Search for the cell housing the specified text and yield its (X, Y) center coordinate. 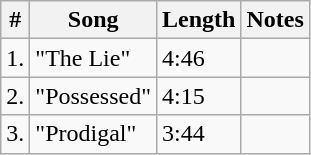
4:15 (198, 96)
3. (16, 134)
1. (16, 58)
Song (94, 20)
"Prodigal" (94, 134)
# (16, 20)
4:46 (198, 58)
"The Lie" (94, 58)
Notes (275, 20)
2. (16, 96)
"Possessed" (94, 96)
3:44 (198, 134)
Length (198, 20)
